Identify which cell holds the provided text, then report its (X, Y) central coordinate. 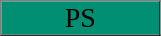
PS (81, 18)
